Capture the cell that displays the provided text and extract its [x, y] central coordinate. 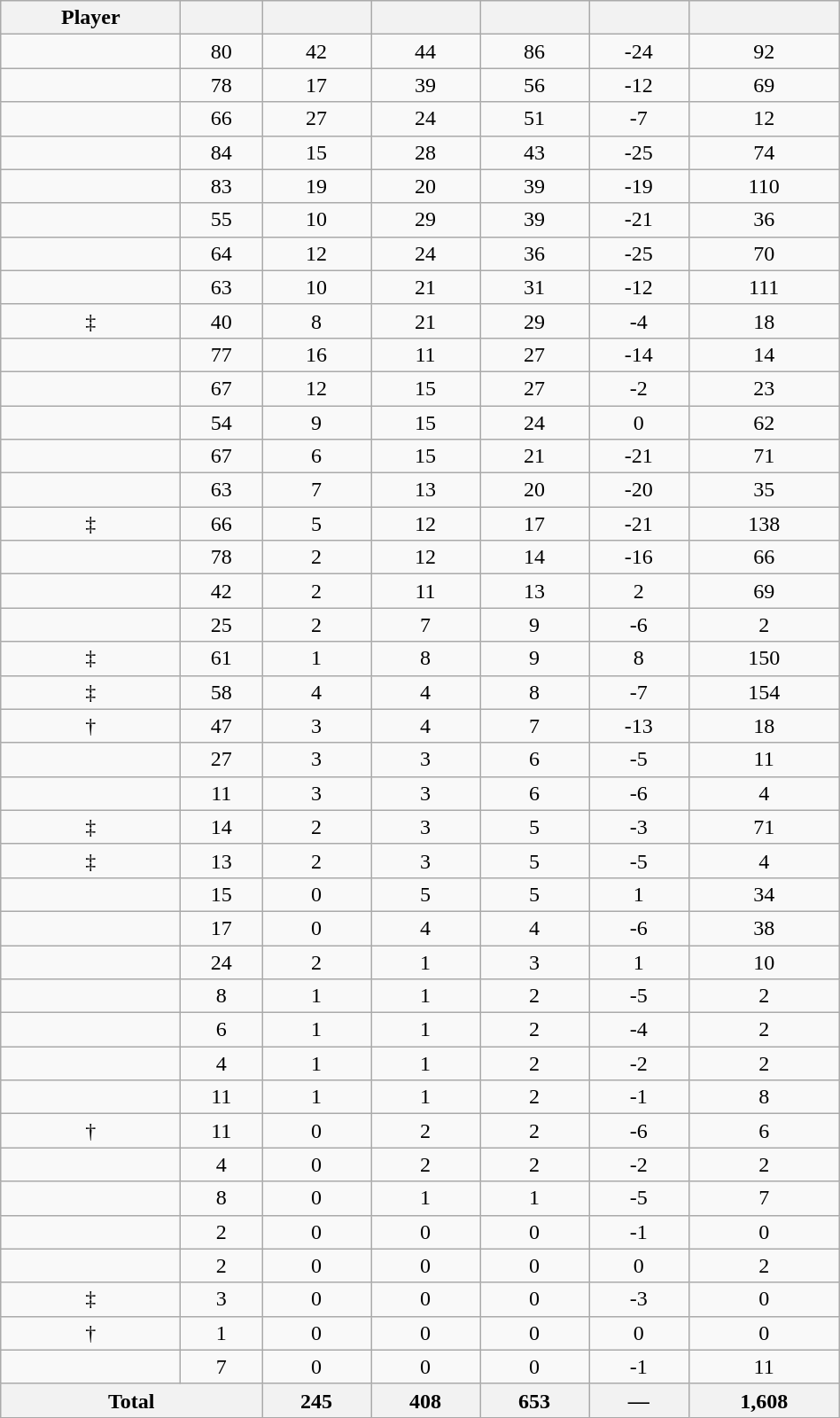
34 [764, 894]
64 [222, 253]
28 [425, 152]
77 [222, 354]
25 [222, 625]
-24 [640, 51]
92 [764, 51]
— [640, 1400]
653 [535, 1400]
35 [764, 490]
43 [535, 152]
55 [222, 220]
110 [764, 186]
62 [764, 423]
-13 [640, 726]
16 [317, 354]
23 [764, 388]
Player [90, 18]
-20 [640, 490]
70 [764, 253]
54 [222, 423]
51 [535, 119]
74 [764, 152]
44 [425, 51]
84 [222, 152]
Total [131, 1400]
31 [535, 287]
1,608 [764, 1400]
-16 [640, 557]
111 [764, 287]
154 [764, 692]
58 [222, 692]
47 [222, 726]
408 [425, 1400]
86 [535, 51]
80 [222, 51]
38 [764, 928]
-19 [640, 186]
40 [222, 321]
19 [317, 186]
56 [535, 85]
61 [222, 658]
245 [317, 1400]
83 [222, 186]
-14 [640, 354]
138 [764, 524]
150 [764, 658]
